Return the [X, Y] coordinate for the center point of the cell that contains the specified text.  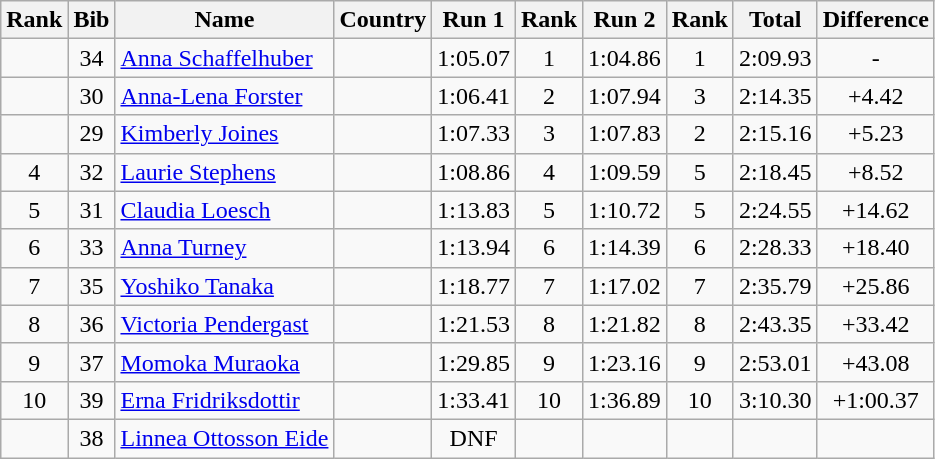
+33.42 [876, 324]
1:04.86 [625, 58]
30 [92, 96]
1:05.07 [474, 58]
1:09.59 [625, 172]
37 [92, 362]
Anna-Lena Forster [224, 96]
2:15.16 [775, 134]
2:35.79 [775, 286]
1:13.94 [474, 248]
1:21.53 [474, 324]
Yoshiko Tanaka [224, 286]
Claudia Loesch [224, 210]
+5.23 [876, 134]
1:07.94 [625, 96]
1:07.33 [474, 134]
1:36.89 [625, 400]
1:10.72 [625, 210]
1:07.83 [625, 134]
Run 1 [474, 20]
1:06.41 [474, 96]
Linnea Ottosson Eide [224, 438]
Name [224, 20]
Anna Schaffelhuber [224, 58]
2:53.01 [775, 362]
1:14.39 [625, 248]
Difference [876, 20]
1:18.77 [474, 286]
+18.40 [876, 248]
1:33.41 [474, 400]
39 [92, 400]
+1:00.37 [876, 400]
2:14.35 [775, 96]
1:08.86 [474, 172]
Country [383, 20]
- [876, 58]
DNF [474, 438]
31 [92, 210]
29 [92, 134]
1:17.02 [625, 286]
32 [92, 172]
+4.42 [876, 96]
+14.62 [876, 210]
Bib [92, 20]
Laurie Stephens [224, 172]
2:09.93 [775, 58]
36 [92, 324]
1:23.16 [625, 362]
+8.52 [876, 172]
1:13.83 [474, 210]
2:24.55 [775, 210]
34 [92, 58]
2:28.33 [775, 248]
35 [92, 286]
Total [775, 20]
3:10.30 [775, 400]
38 [92, 438]
Momoka Muraoka [224, 362]
1:29.85 [474, 362]
2:43.35 [775, 324]
1:21.82 [625, 324]
+43.08 [876, 362]
2:18.45 [775, 172]
Victoria Pendergast [224, 324]
Run 2 [625, 20]
Erna Fridriksdottir [224, 400]
+25.86 [876, 286]
33 [92, 248]
Kimberly Joines [224, 134]
Anna Turney [224, 248]
